Determine the (x, y) coordinate at the center of the cell enclosing the given text.  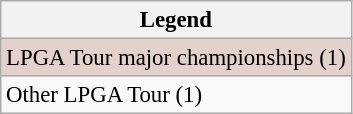
Other LPGA Tour (1) (176, 95)
Legend (176, 20)
LPGA Tour major championships (1) (176, 58)
